From the cell containing the given text, extract its center point as [x, y] coordinate. 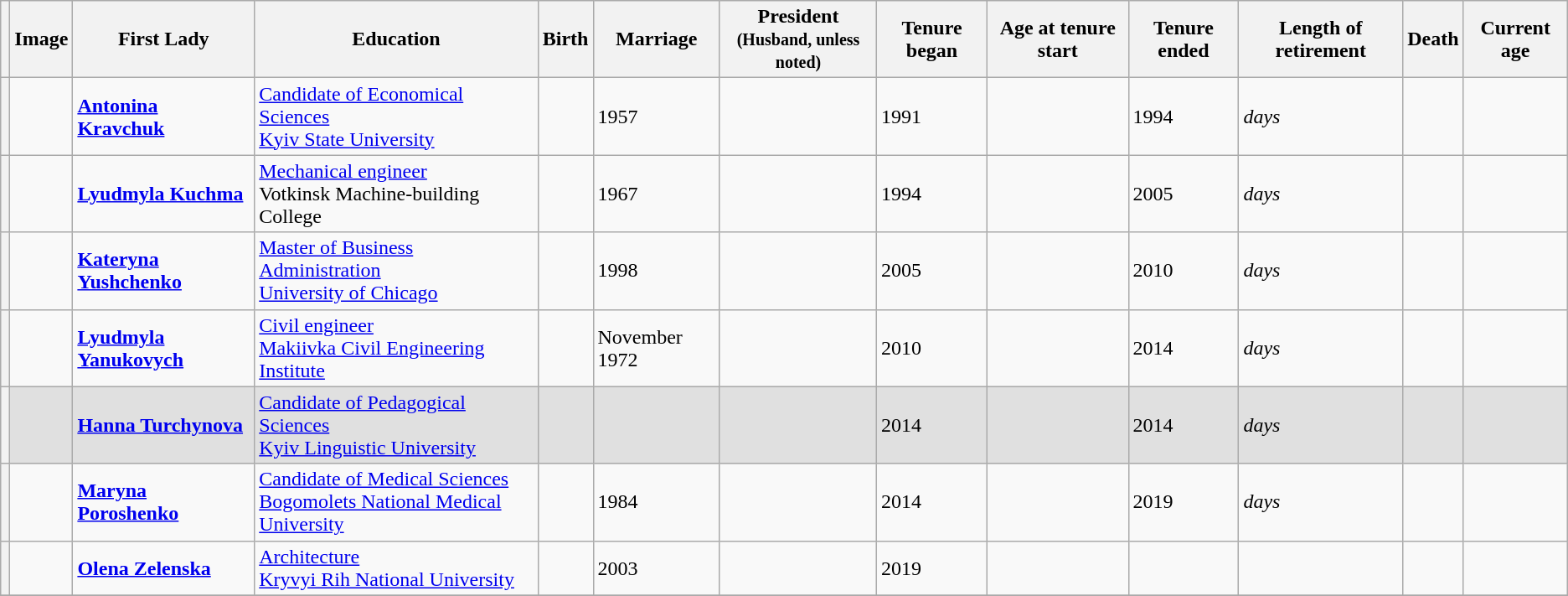
Lyudmyla Kuchma [164, 194]
Current age [1515, 39]
Master of Business AdministrationUniversity of Chicago [397, 271]
1991 [932, 117]
1967 [657, 194]
First Lady [164, 39]
Candidate of Economical SciencesKyiv State University [397, 117]
Age at tenure start [1057, 39]
November 1972 [657, 348]
Length of retirement [1321, 39]
Education [397, 39]
Candidate of Medical SciencesBogomolets National Medical University [397, 502]
Tenure ended [1184, 39]
Olena Zelenska [164, 568]
Maryna Poroshenko [164, 502]
Antonina Kravchuk [164, 117]
Tenure began [932, 39]
Civil engineerMakiivka Civil Engineering Institute [397, 348]
ArchitectureKryvyi Rih National University [397, 568]
1957 [657, 117]
2003 [657, 568]
President (Husband, unless noted) [797, 39]
Mechanical engineerVotkinsk Machine-building College [397, 194]
1984 [657, 502]
Hanna Turchynova [164, 425]
Candidate of Pedagogical SciencesKyiv Linguistic University [397, 425]
Birth [565, 39]
Kateryna Yushchenko [164, 271]
Image [42, 39]
Death [1433, 39]
Lyudmyla Yanukovych [164, 348]
Marriage [657, 39]
1998 [657, 271]
